For the text-containing cell, return its midpoint in (x, y) coordinate format. 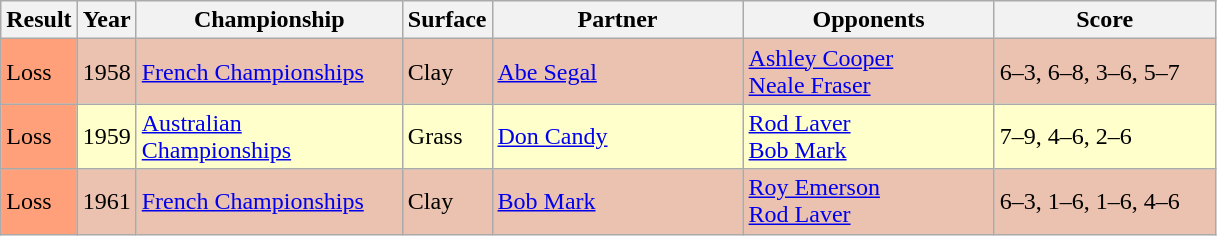
Australian Championships (269, 136)
Year (106, 20)
Score (1104, 20)
Partner (618, 20)
1958 (106, 72)
1961 (106, 202)
Abe Segal (618, 72)
Result (39, 20)
Opponents (868, 20)
Surface (447, 20)
Grass (447, 136)
6–3, 1–6, 1–6, 4–6 (1104, 202)
Rod Laver Bob Mark (868, 136)
Don Candy (618, 136)
Bob Mark (618, 202)
Roy Emerson Rod Laver (868, 202)
7–9, 4–6, 2–6 (1104, 136)
1959 (106, 136)
Championship (269, 20)
Ashley Cooper Neale Fraser (868, 72)
6–3, 6–8, 3–6, 5–7 (1104, 72)
